Provide the [x, y] coordinate of the cell's center where the given text is located.  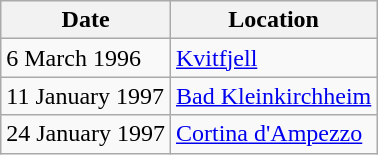
6 March 1996 [86, 58]
Location [273, 20]
Cortina d'Ampezzo [273, 134]
Kvitfjell [273, 58]
Bad Kleinkirchheim [273, 96]
11 January 1997 [86, 96]
24 January 1997 [86, 134]
Date [86, 20]
